From the cell containing the given text, extract its center point as [x, y] coordinate. 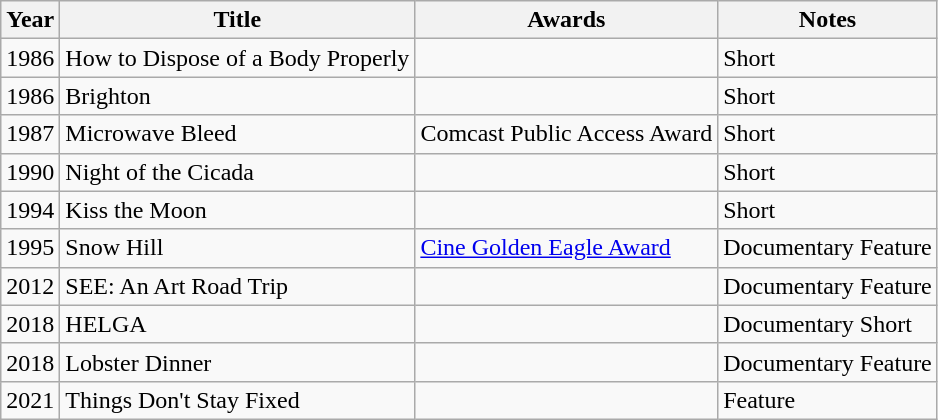
HELGA [238, 324]
Kiss the Moon [238, 210]
2021 [30, 400]
Microwave Bleed [238, 134]
Lobster Dinner [238, 362]
Title [238, 20]
Documentary Short [828, 324]
Snow Hill [238, 248]
1995 [30, 248]
Brighton [238, 96]
1994 [30, 210]
Night of the Cicada [238, 172]
2012 [30, 286]
How to Dispose of a Body Properly [238, 58]
Awards [566, 20]
1987 [30, 134]
1990 [30, 172]
Comcast Public Access Award [566, 134]
SEE: An Art Road Trip [238, 286]
Feature [828, 400]
Year [30, 20]
Cine Golden Eagle Award [566, 248]
Notes [828, 20]
Things Don't Stay Fixed [238, 400]
